Extract the [x, y] coordinate from the center of the cell holding the provided text.  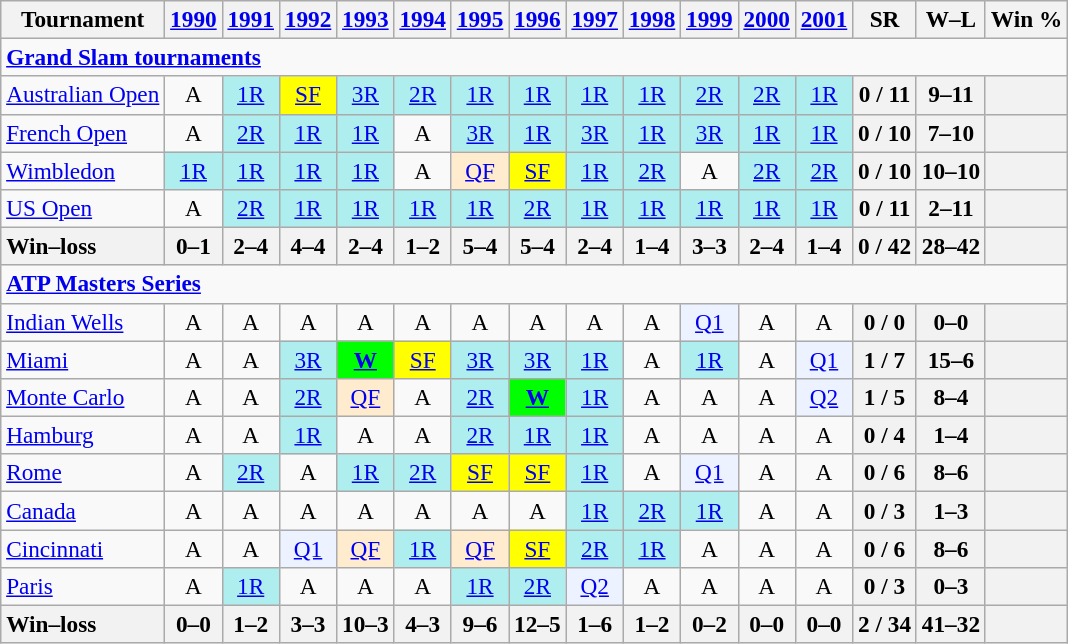
1994 [422, 19]
12–5 [538, 624]
Paris [83, 586]
1–6 [594, 624]
10–3 [366, 624]
Win % [1026, 19]
1 / 7 [885, 359]
Rome [83, 473]
1 / 5 [885, 397]
0 / 0 [885, 322]
2–11 [950, 208]
1990 [194, 19]
1993 [366, 19]
9–11 [950, 95]
Grand Slam tournaments [534, 57]
1997 [594, 19]
0 / 42 [885, 246]
Tournament [83, 19]
1–3 [950, 510]
Wimbledon [83, 170]
1996 [538, 19]
2001 [824, 19]
Canada [83, 510]
2 / 34 [885, 624]
W–L [950, 19]
1991 [250, 19]
15–6 [950, 359]
1995 [480, 19]
4–4 [308, 246]
US Open [83, 208]
1992 [308, 19]
Cincinnati [83, 548]
Indian Wells [83, 322]
0–3 [950, 586]
SR [885, 19]
0–2 [710, 624]
ATP Masters Series [534, 284]
Miami [83, 359]
10–10 [950, 170]
9–6 [480, 624]
28–42 [950, 246]
2000 [766, 19]
Monte Carlo [83, 397]
7–10 [950, 133]
Hamburg [83, 435]
8–4 [950, 397]
4–3 [422, 624]
0–1 [194, 246]
French Open [83, 133]
41–32 [950, 624]
1998 [652, 19]
Australian Open [83, 95]
1999 [710, 19]
0 / 4 [885, 435]
